Locate the cell with the specified text and output its [x, y] center coordinate. 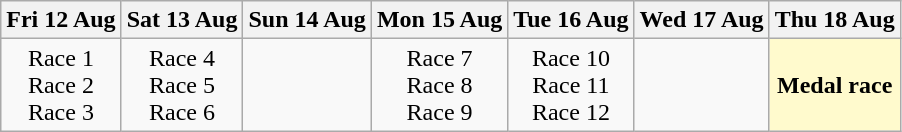
Tue 16 Aug [571, 20]
Medal race [834, 85]
Mon 15 Aug [439, 20]
Race 1Race 2Race 3 [61, 85]
Wed 17 Aug [702, 20]
Sat 13 Aug [182, 20]
Sun 14 Aug [307, 20]
Race 10Race 11Race 12 [571, 85]
Race 7Race 8Race 9 [439, 85]
Thu 18 Aug [834, 20]
Race 4Race 5Race 6 [182, 85]
Fri 12 Aug [61, 20]
